Return [x, y] of the center of cell containing provided text 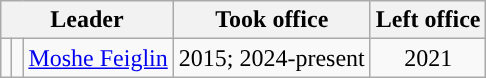
2015; 2024-present [272, 58]
Moshe Feiglin [98, 58]
Leader [88, 20]
2021 [428, 58]
Took office [272, 20]
Left office [428, 20]
